Scan for the cell matching the given text and deliver its (X, Y) coordinate at center. 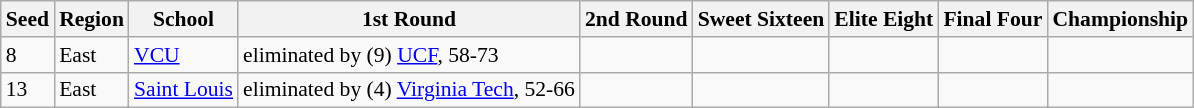
Championship (1120, 19)
13 (28, 90)
2nd Round (636, 19)
Final Four (992, 19)
eliminated by (9) UCF, 58-73 (409, 55)
School (184, 19)
Region (92, 19)
VCU (184, 55)
Elite Eight (884, 19)
Sweet Sixteen (762, 19)
eliminated by (4) Virginia Tech, 52-66 (409, 90)
Seed (28, 19)
Saint Louis (184, 90)
8 (28, 55)
1st Round (409, 19)
